Pinpoint the cell where the given text exists, returning its (x, y) midpoint coordinate. 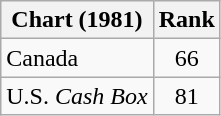
Chart (1981) (77, 20)
81 (186, 96)
Canada (77, 58)
66 (186, 58)
Rank (186, 20)
U.S. Cash Box (77, 96)
